Return [X, Y] of the center of cell containing provided text 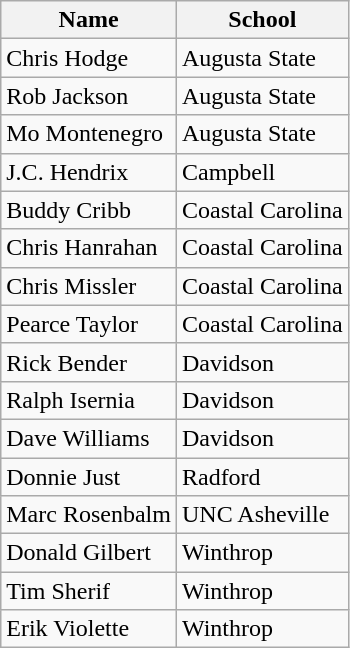
Erik Violette [89, 629]
Rick Bender [89, 362]
School [262, 20]
Pearce Taylor [89, 324]
UNC Asheville [262, 515]
Donnie Just [89, 477]
Name [89, 20]
Chris Missler [89, 286]
Campbell [262, 172]
Ralph Isernia [89, 400]
Rob Jackson [89, 96]
Chris Hodge [89, 58]
Radford [262, 477]
Buddy Cribb [89, 210]
Marc Rosenbalm [89, 515]
J.C. Hendrix [89, 172]
Tim Sherif [89, 591]
Chris Hanrahan [89, 248]
Donald Gilbert [89, 553]
Dave Williams [89, 438]
Mo Montenegro [89, 134]
